Determine the [X, Y] coordinate at the center of the cell enclosing the given text.  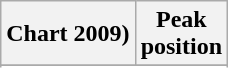
Peakposition [181, 34]
Chart 2009) [68, 34]
